For the text-containing cell, return its midpoint in [X, Y] coordinate format. 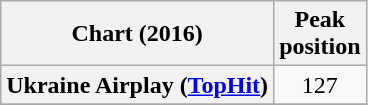
127 [320, 85]
Peakposition [320, 34]
Ukraine Airplay (TopHit) [138, 85]
Chart (2016) [138, 34]
